Return the (x, y) coordinate for the center point of the cell that contains the specified text.  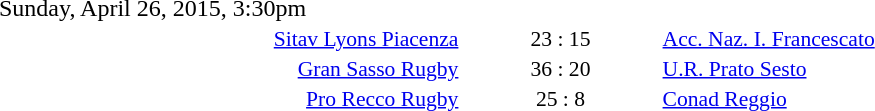
23 : 15 (560, 38)
36 : 20 (560, 68)
